Scan for the cell matching the given text and deliver its [x, y] coordinate at center. 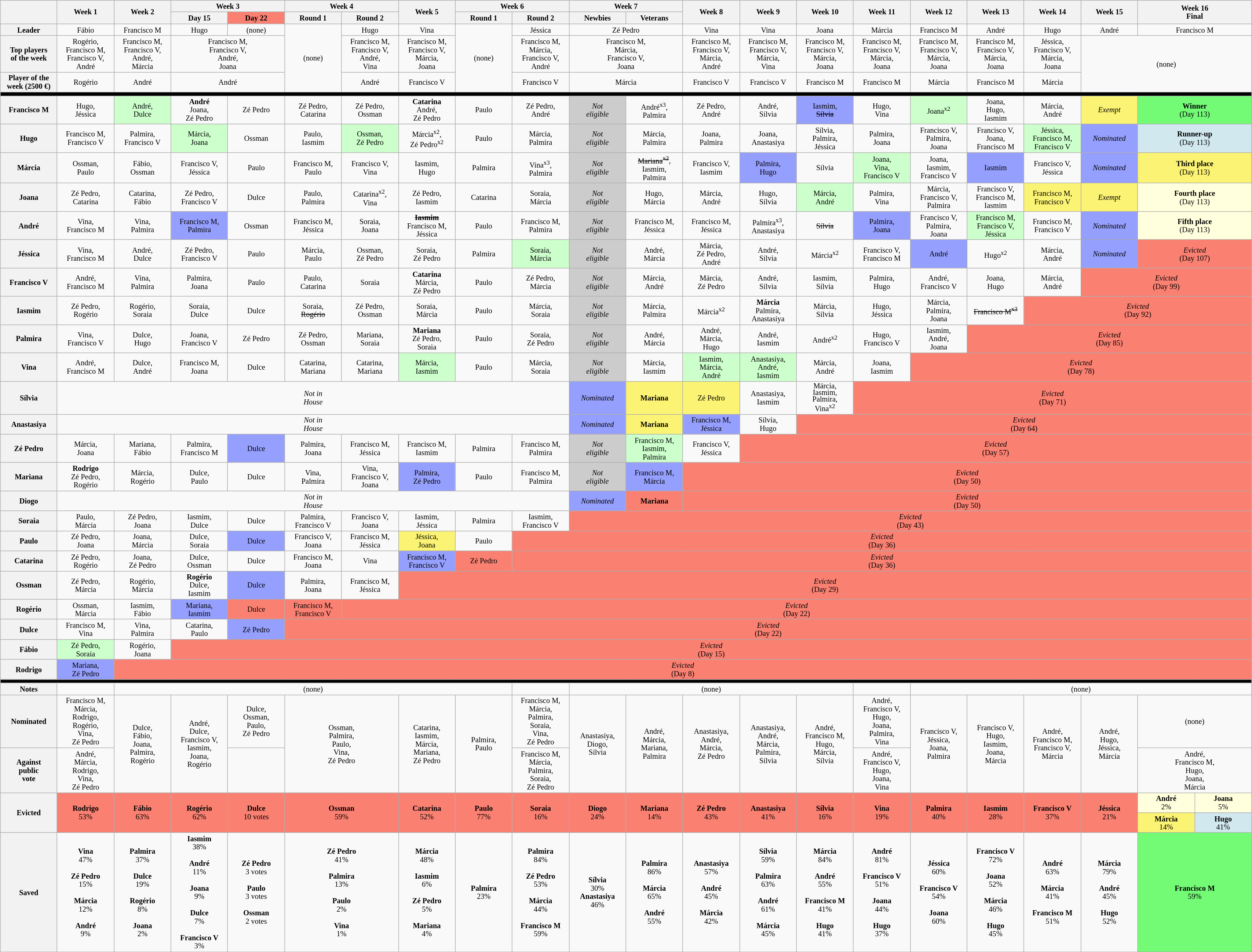
Francisco M,Francisco V,André,Joana [228, 54]
André,Francisco V,Hugo,Joana,Palmira,Vina [882, 721]
Fábio,Ossman [142, 168]
Francisco V37% [1052, 813]
Evicted(Day 57) [996, 448]
Joana,Vina,Francisco V [882, 168]
Third place(Day 113) [1195, 168]
Runner-up(Day 113) [1195, 138]
André,Francisco M,Francisco V,Márcia [1052, 744]
Fourth place(Day 113) [1195, 197]
Paulo77% [483, 813]
Vina,Francisco V [86, 339]
Dulce,Fábio,Joana,Palmira,Rogério [142, 744]
Zé Pedro,Iasmim [427, 197]
Joana,Francisco V [200, 339]
Iasmim,Fábio [142, 609]
Andréx2 [825, 339]
Márcia,Palmira,Joana [938, 310]
Hugo,Vina [882, 110]
Francisco M,Paulo [313, 168]
Vina19% [882, 813]
Zé Pedro,Soraia [86, 649]
Hugox2 [996, 254]
Ossman,Paulo [86, 168]
Zé Pedro3 votesPaulo3 votesOssman2 votes [256, 892]
André,Márcia,Hugo [711, 339]
Dulce,André [142, 367]
Againstpublicvote [29, 770]
Sílvia16% [825, 813]
Francisco V,Hugo,Iasmim,Joana,Márcia [996, 744]
Week 5 [427, 12]
Dulce10 votes [256, 813]
Joana,Hugo,Iasmim [996, 110]
Iasmim28% [996, 813]
Joana,Iasmim,Francisco V [938, 168]
Márcia,Francisco V,Palmira [938, 197]
Palmira23% [483, 892]
Paulo,Catarina [313, 282]
Francisco V72%Joana52%Márcia46%Hugo45% [996, 892]
André,Dulce,Francisco V,Iasmim,Joana,Rogério [200, 744]
Dulce,Paulo [200, 477]
Joana,Márcia [142, 541]
Mariana,Iasmim [200, 609]
Francisco M,Márcia,Palmira,Soraia,Vina,Zé Pedro [541, 721]
Week 12 [938, 12]
Rogério,Joana [142, 649]
Iasmim,André,Joana [938, 339]
Week 4 [342, 6]
Joana5% [1223, 802]
Hugo,Francisco V [882, 339]
Anastasiya,Iasmim [768, 398]
Jéssica21% [1109, 813]
Palmira,Paulo [483, 744]
Palmira37%Dulce19%Rogério8%Joana2% [142, 892]
Márcia,Rogério [142, 477]
Day 22 [256, 18]
Diogo [29, 501]
Paulo,Iasmim [313, 138]
Márcia48%Iasmim6%Zé Pedro5% Mariana4% [427, 892]
Evicted(Day 8) [683, 670]
Week 10 [825, 12]
Week 16Final [1195, 12]
Francisco M,Iasmim [427, 448]
Francisco V,Iasmim [711, 168]
Anastasiya,Diogo,Sílvia [597, 744]
Week 2 [142, 12]
Soraia,Dulce [200, 310]
Hugo41% [1223, 823]
Saved [29, 892]
Francisco M,Francisco V,Márcia,André [711, 54]
Iasmim,Jéssica [427, 521]
Márcia,Zé Pedro [711, 282]
Iasmim,Francisco V [541, 521]
Ossman59% [342, 813]
CatarinaMárcia,Zé Pedro [427, 282]
Winner(Day 113) [1195, 110]
Francisco M59% [1195, 892]
André2% [1167, 802]
Veterans [654, 18]
Rogério,Francisco M,Francisco V,André [86, 54]
Francisco M,Francisco V,Jéssica [996, 225]
Dulce,Hugo [142, 339]
Soraia16% [541, 813]
Week 14 [1052, 12]
Francisco Mx3 [996, 310]
Soraia,Rogério [313, 310]
Sílvia,Palmira,Jéssica [825, 138]
Márcia79%André45%Hugo52% [1109, 892]
Zé Pedro41%Palmira13%Paulo2%Vina1% [342, 892]
Catarina,Iasmim,Márcia,Mariana,Zé Pedro [427, 744]
Sílvia,Hugo [768, 424]
Rogério62% [200, 813]
Top playersof the week [29, 54]
Jéssica,Francisco V,Márcia,Joana [1052, 54]
Francisco M,Márcia,Francisco V,Joana [626, 54]
Francisco M,Márcia,Palmira,Soraia,Zé Pedro [541, 770]
Vina,Francisco V,Joana [370, 477]
Francisco M,Márcia [654, 477]
Hugo,Sílvia [768, 197]
Week 6 [512, 6]
Evicted [29, 813]
Iasmim38%André11%Joana9%Dulce7%Francisco V3% [200, 892]
Jéssica60%Francisco V54%Joana60% [938, 892]
Ossman,Márcia [86, 609]
Francisco M,Francisco V,Márcia,Vina [768, 54]
André,Hugo,Jéssica,Márcia [1109, 744]
Márcia,Paulo [313, 254]
André,Márcia,Rodrigo,Vina,Zé Pedro [86, 770]
Rodrigo53% [86, 813]
Rogério,Soraia [142, 310]
Francisco M,Francisco V,André,Márcia [142, 54]
Francisco M,Márcia,Rodrigo,Rogério,Vina,Zé Pedro [86, 721]
Andréx3,Palmira [654, 110]
Fifth place(Day 113) [1195, 225]
Catarina,Paulo [200, 629]
Day 15 [200, 18]
Palmira86%Márcia65%André55% [654, 892]
Evicted(Day 15) [711, 649]
André,Iasmim [768, 339]
Paulo,Palmira [313, 197]
Francisco V,Vina [370, 168]
Joana,Zé Pedro [142, 561]
Mariana,Soraia [370, 339]
RogérioDulce,Iasmim [200, 585]
Player of theweek (2500 €) [29, 82]
Joanax2 [938, 110]
Palmira,Francisco M [200, 448]
André,Francisco M,Hugo,Joana,Márcia [1195, 770]
RodrigoZé Pedro,Rogério [86, 477]
Mariana,Zé Pedro [86, 670]
Ossman,Palmira,Paulo,Vina,Zé Pedro [342, 744]
IasmimFrancisco M,Jéssica [427, 225]
Dulce,Ossman,Paulo,Zé Pedro [256, 721]
Soraia,Joana [370, 225]
André81%Francisco V51% Joana44%Hugo37% [882, 892]
Dulce,Ossman [200, 561]
Joana,Hugo [996, 282]
Palmira,Vina [882, 197]
Joana,Iasmim [882, 367]
Leader [29, 30]
Evicted(Day 78) [1081, 367]
Newbies [597, 18]
CatarinaAndré,Zé Pedro [427, 110]
Marianax2,Iasmim,Palmira [654, 168]
Vinax3,Palmira [541, 168]
Week 7 [626, 6]
Vina47%Zé Pedro15%Márcia12%André9% [86, 892]
Hugo,Márcia [654, 197]
Zé Pedro43% [711, 813]
Francisco M,Francisco V,André,Vina [370, 54]
Iasmim,Dulce [200, 521]
Márcia,Zé Pedro,André [711, 254]
Evicted(Day 92) [1138, 310]
Palmira40% [938, 813]
Evicted(Day 107) [1195, 254]
Diogo24% [597, 813]
Rogério,Márcia [142, 585]
Joana,Anastasiya [768, 138]
AndréJoana,Zé Pedro [200, 110]
Iasmim,Márcia,André [711, 367]
Anastasiya [29, 424]
Francisco V,Francisco M,Iasmim [996, 197]
Márcia,Sílvia [825, 310]
Márcia,Iasmim,Palmira,Vinax2 [825, 398]
Joana,Palmira [711, 138]
Catarinax2,Vina [370, 197]
Palmira,Zé Pedro [427, 477]
Francisco M,Iasmim,Palmira [654, 448]
Evicted(Day 85) [1109, 339]
André,Francisco V,Hugo,Joana,Vina [882, 770]
André63% Márcia41%Francisco M51% [1052, 892]
Week 15 [1109, 12]
Anastasiya,André,Márcia,Zé Pedro [711, 744]
André,Francisco V [938, 282]
Dulce,Soraia [200, 541]
Márcia14% [1167, 823]
Anastasiya,André,Iasmim [768, 367]
Francisco V,Joana,Francisco M [996, 138]
Márciax2,Zé Pedrox2 [427, 138]
André,Márcia,Mariana,Palmira [654, 744]
Palmira84%Zé Pedro53%Márcia44%Francisco M59% [541, 892]
Francisco M,Vina [86, 629]
Mariana14% [654, 813]
Márcia84%André55%Francisco M41%Hugo41% [825, 892]
Paulo,Márcia [86, 521]
Evicted(Day 29) [825, 585]
Iasmim,Hugo [427, 168]
Evicted(Day 43) [910, 521]
Week 3 [228, 6]
Sílvia30%Anastasiya46% [597, 892]
Jéssica,Joana [427, 541]
Jéssica,Francisco M,Francisco V [1052, 138]
Notes [29, 689]
Anastasiya41% [768, 813]
Anastasiya57%André45%Márcia42% [711, 892]
Week 8 [711, 12]
MarianaZé Pedro,Soraia [427, 339]
MárciaPalmira,Anastasiya [768, 310]
Anastasiya,André,Márcia,Palmira,Sílvia [768, 744]
Fábio63% [142, 813]
Francisco V,Francisco M [882, 254]
Mariana,Fábio [142, 448]
Week 11 [882, 12]
Catarina52% [427, 813]
Week 1 [86, 12]
Week 13 [996, 12]
Week 9 [768, 12]
Sílvia59%Palmira63%André61%Márcia45% [768, 892]
Palmirax3,Anastasiya [768, 225]
Evicted(Day 71) [1052, 398]
Catarina,Fábio [142, 197]
André,Francisco M,Hugo,Márcia,Sílvia [825, 744]
Francisco V,Jéssica,Joana,Palmira [938, 744]
Evicted(Day 64) [1024, 424]
Evicted(Day 99) [1166, 282]
Francisco M,Márcia,Francisco V,André [541, 54]
Rodrigo [29, 670]
